Find where the given text appears and provide that cell's center as [X, Y] coordinate. 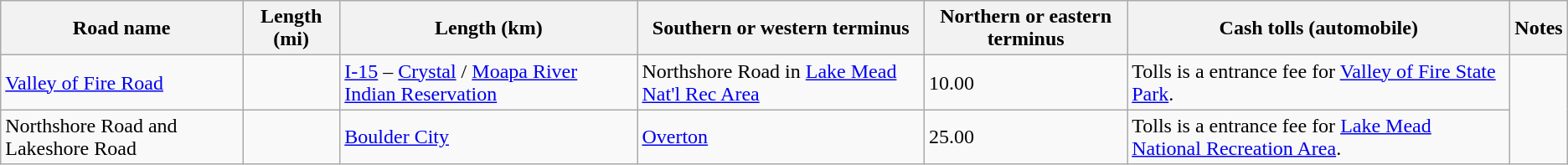
Northern or eastern terminus [1026, 28]
Notes [1539, 28]
Tolls is a entrance fee for Lake Mead National Recreation Area. [1318, 137]
10.00 [1026, 82]
Length (km) [489, 28]
Length (mi) [291, 28]
Overton [781, 137]
Road name [122, 28]
Northshore Road in Lake Mead Nat'l Rec Area [781, 82]
Southern or western terminus [781, 28]
I-15 – Crystal / Moapa River Indian Reservation [489, 82]
Northshore Road and Lakeshore Road [122, 137]
25.00 [1026, 137]
Boulder City [489, 137]
Valley of Fire Road [122, 82]
Cash tolls (automobile) [1318, 28]
Tolls is a entrance fee for Valley of Fire State Park. [1318, 82]
